Locate the cell with the specified text and output its [X, Y] center coordinate. 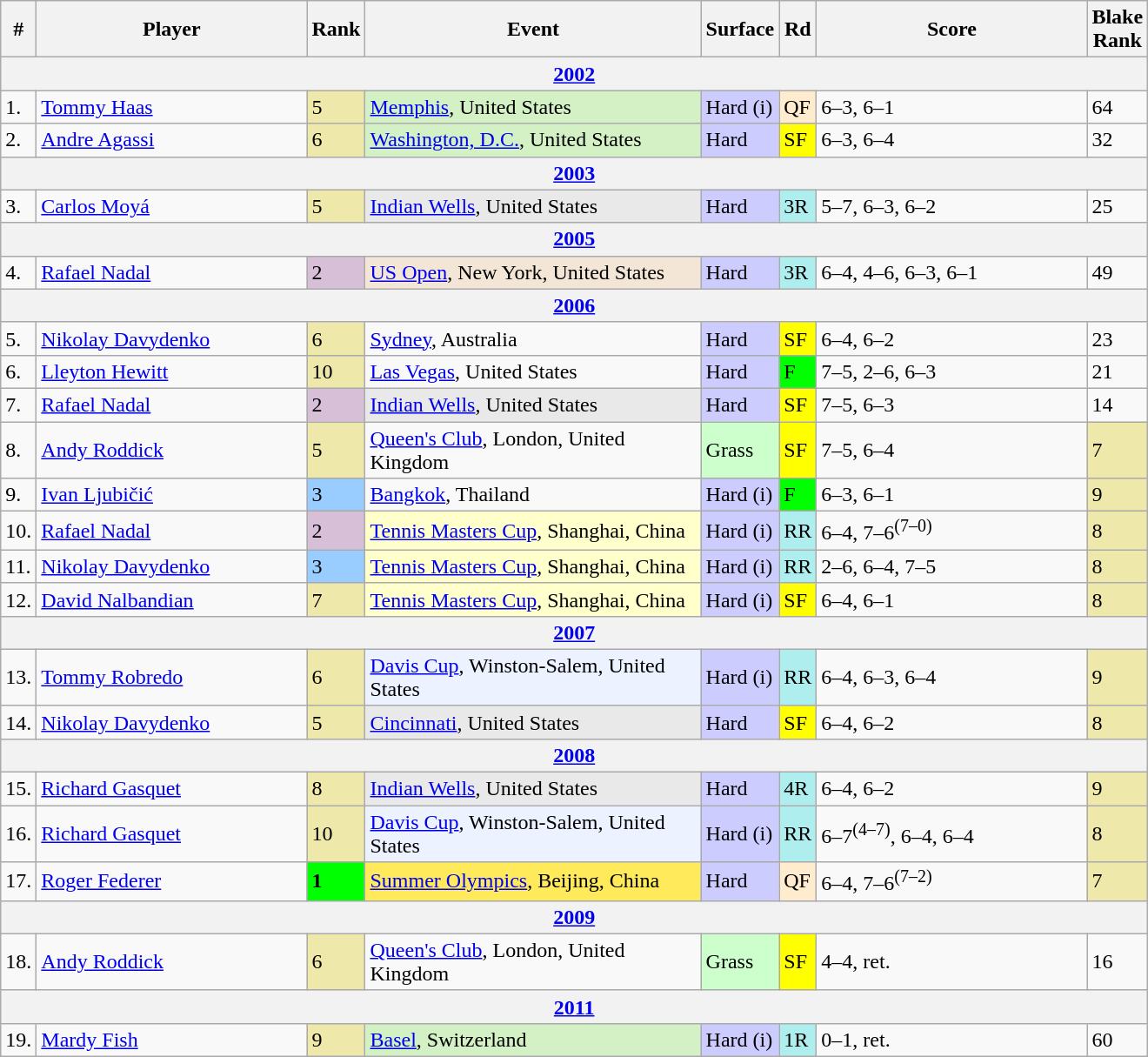
0–1, ret. [951, 1040]
16 [1118, 962]
11. [19, 566]
14 [1118, 405]
6–4, 7–6(7–2) [951, 882]
Memphis, United States [533, 107]
6–4, 6–1 [951, 599]
2005 [574, 239]
Mardy Fish [172, 1040]
Score [951, 30]
Player [172, 30]
18. [19, 962]
14. [19, 722]
Event [533, 30]
4. [19, 272]
Summer Olympics, Beijing, China [533, 882]
Tommy Robredo [172, 677]
6–4, 7–6(7–0) [951, 531]
32 [1118, 140]
Surface [740, 30]
60 [1118, 1040]
David Nalbandian [172, 599]
Rank [336, 30]
6. [19, 371]
49 [1118, 272]
6–3, 6–4 [951, 140]
BlakeRank [1118, 30]
Rd [798, 30]
1 [336, 882]
2–6, 6–4, 7–5 [951, 566]
7–5, 6–4 [951, 449]
Ivan Ljubičić [172, 495]
2002 [574, 74]
5–7, 6–3, 6–2 [951, 206]
1R [798, 1040]
Sydney, Australia [533, 338]
21 [1118, 371]
16. [19, 833]
2008 [574, 755]
8. [19, 449]
Bangkok, Thailand [533, 495]
2003 [574, 173]
2. [19, 140]
2006 [574, 305]
9. [19, 495]
Tommy Haas [172, 107]
7. [19, 405]
Basel, Switzerland [533, 1040]
2011 [574, 1007]
Carlos Moyá [172, 206]
Washington, D.C., United States [533, 140]
7–5, 6–3 [951, 405]
25 [1118, 206]
64 [1118, 107]
4–4, ret. [951, 962]
5. [19, 338]
Cincinnati, United States [533, 722]
19. [19, 1040]
1. [19, 107]
3. [19, 206]
15. [19, 789]
2009 [574, 917]
Lleyton Hewitt [172, 371]
6–7(4–7), 6–4, 6–4 [951, 833]
12. [19, 599]
10. [19, 531]
Las Vegas, United States [533, 371]
7–5, 2–6, 6–3 [951, 371]
4R [798, 789]
23 [1118, 338]
Andre Agassi [172, 140]
6–4, 4–6, 6–3, 6–1 [951, 272]
2007 [574, 632]
US Open, New York, United States [533, 272]
17. [19, 882]
13. [19, 677]
Roger Federer [172, 882]
6–4, 6–3, 6–4 [951, 677]
# [19, 30]
